Detect which cell encompasses the target text, then output its (X, Y) center coordinate. 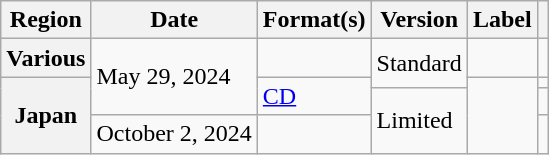
Date (174, 20)
Label (502, 20)
Format(s) (314, 20)
Limited (419, 120)
Version (419, 20)
Japan (46, 115)
CD (314, 96)
May 29, 2024 (174, 77)
October 2, 2024 (174, 134)
Region (46, 20)
Standard (419, 64)
Various (46, 58)
